Capture the cell that displays the provided text and extract its [x, y] central coordinate. 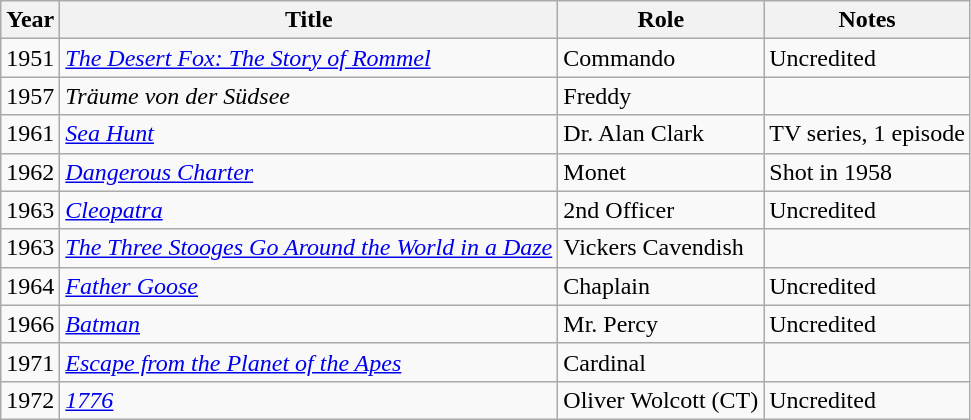
Shot in 1958 [868, 172]
TV series, 1 episode [868, 134]
Commando [661, 58]
1971 [30, 362]
Sea Hunt [309, 134]
Escape from the Planet of the Apes [309, 362]
1951 [30, 58]
Cleopatra [309, 210]
Monet [661, 172]
Title [309, 20]
The Desert Fox: The Story of Rommel [309, 58]
Chaplain [661, 286]
Freddy [661, 96]
Vickers Cavendish [661, 248]
Father Goose [309, 286]
2nd Officer [661, 210]
1776 [309, 400]
Dr. Alan Clark [661, 134]
Batman [309, 324]
1972 [30, 400]
1957 [30, 96]
Dangerous Charter [309, 172]
1964 [30, 286]
Cardinal [661, 362]
1961 [30, 134]
1966 [30, 324]
Oliver Wolcott (CT) [661, 400]
Role [661, 20]
Year [30, 20]
1962 [30, 172]
The Three Stooges Go Around the World in a Daze [309, 248]
Mr. Percy [661, 324]
Notes [868, 20]
Träume von der Südsee [309, 96]
